Return the (X, Y) coordinate for the center point of the cell that contains the specified text.  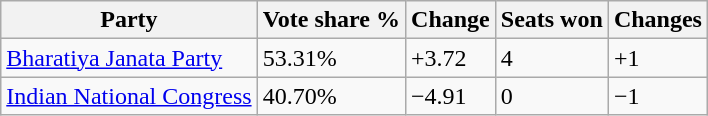
40.70% (331, 96)
0 (552, 96)
Vote share % (331, 20)
Changes (658, 20)
Change (451, 20)
Seats won (552, 20)
53.31% (331, 58)
+1 (658, 58)
Party (129, 20)
4 (552, 58)
−4.91 (451, 96)
Indian National Congress (129, 96)
−1 (658, 96)
+3.72 (451, 58)
Bharatiya Janata Party (129, 58)
